From the cell containing the given text, extract its center point as (x, y) coordinate. 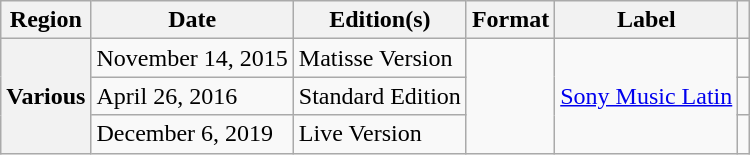
Region (46, 20)
Matisse Version (380, 58)
Format (510, 20)
Standard Edition (380, 96)
Date (192, 20)
April 26, 2016 (192, 96)
November 14, 2015 (192, 58)
Label (646, 20)
Sony Music Latin (646, 96)
Various (46, 96)
Edition(s) (380, 20)
Live Version (380, 134)
December 6, 2019 (192, 134)
